Scan for the cell matching the given text and deliver its (X, Y) coordinate at center. 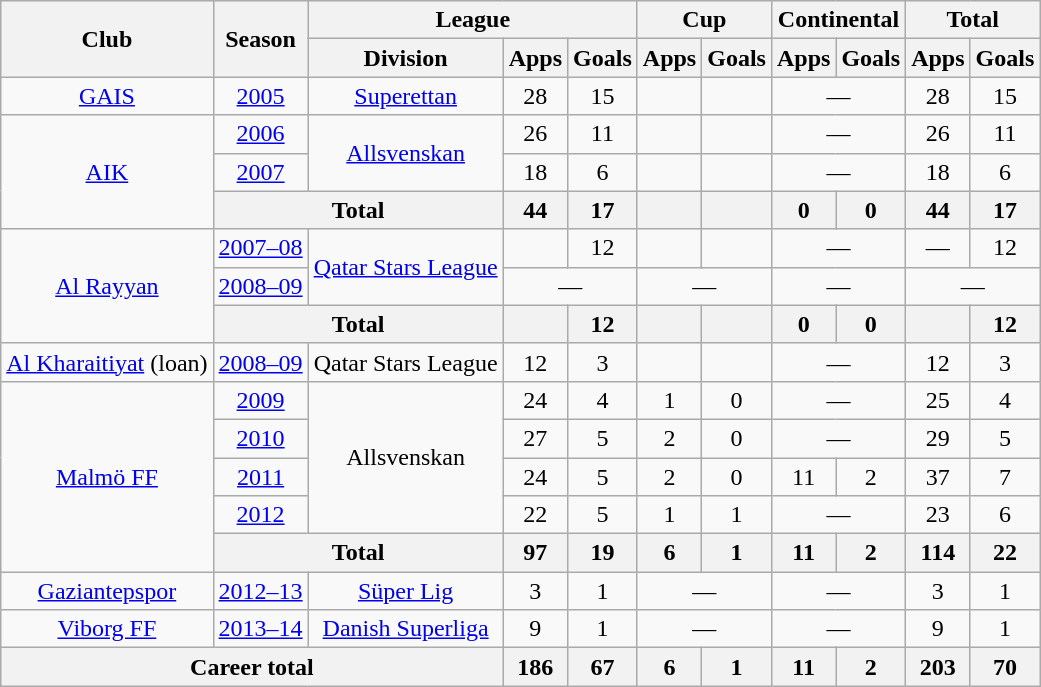
2012 (260, 515)
2012–13 (260, 591)
Gaziantepspor (107, 591)
2009 (260, 400)
2007 (260, 172)
Malmö FF (107, 476)
37 (938, 477)
AIK (107, 172)
70 (1005, 667)
29 (938, 438)
Al Rayyan (107, 286)
97 (535, 553)
19 (603, 553)
League (472, 20)
23 (938, 515)
Division (406, 58)
Viborg FF (107, 629)
2011 (260, 477)
Cup (704, 20)
67 (603, 667)
Danish Superliga (406, 629)
7 (1005, 477)
25 (938, 400)
Continental (838, 20)
Al Kharaitiyat (loan) (107, 362)
114 (938, 553)
Süper Lig (406, 591)
186 (535, 667)
2010 (260, 438)
GAIS (107, 96)
2013–14 (260, 629)
Season (260, 39)
Career total (252, 667)
27 (535, 438)
203 (938, 667)
2005 (260, 96)
Superettan (406, 96)
2007–08 (260, 248)
Club (107, 39)
2006 (260, 134)
